Pinpoint the cell where the given text exists, returning its [x, y] midpoint coordinate. 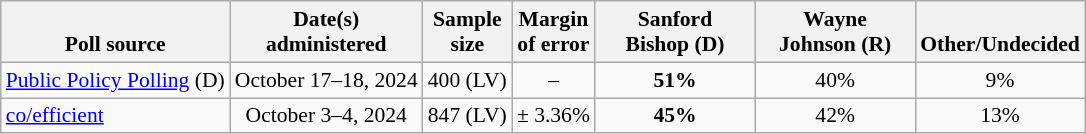
WayneJohnson (R) [835, 32]
9% [1000, 80]
Public Policy Polling (D) [116, 80]
± 3.36% [554, 116]
847 (LV) [468, 116]
Samplesize [468, 32]
October 3–4, 2024 [326, 116]
– [554, 80]
Other/Undecided [1000, 32]
51% [675, 80]
42% [835, 116]
45% [675, 116]
13% [1000, 116]
Poll source [116, 32]
October 17–18, 2024 [326, 80]
Marginof error [554, 32]
co/efficient [116, 116]
Date(s)administered [326, 32]
SanfordBishop (D) [675, 32]
400 (LV) [468, 80]
40% [835, 80]
